Search for the cell housing the specified text and yield its [x, y] center coordinate. 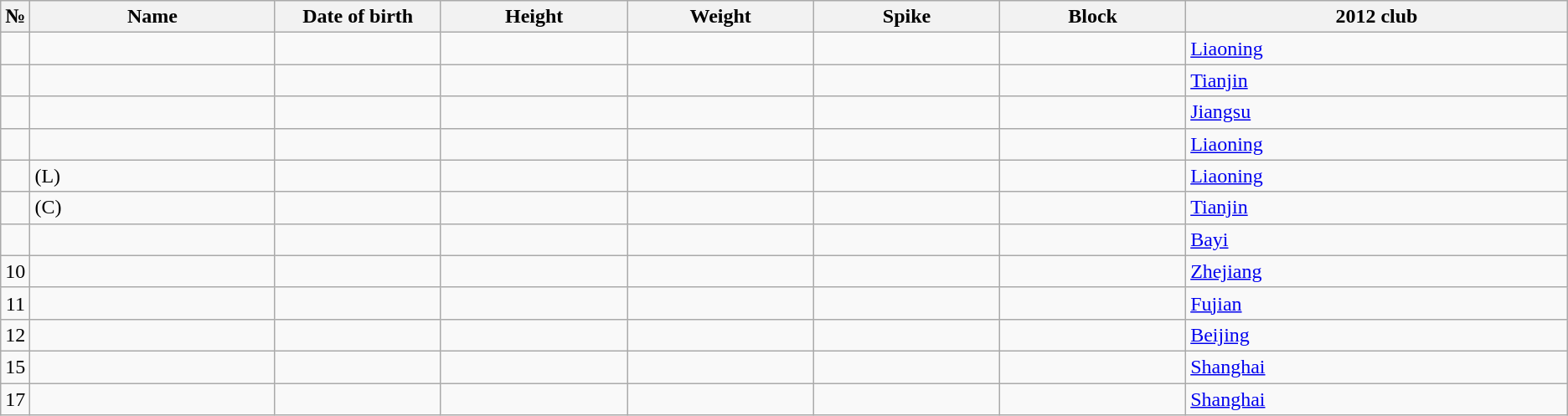
Zhejiang [1377, 271]
17 [15, 399]
(C) [152, 208]
15 [15, 367]
Spike [906, 17]
Jiangsu [1377, 112]
Name [152, 17]
Beijing [1377, 335]
Date of birth [358, 17]
(L) [152, 176]
№ [15, 17]
Bayi [1377, 239]
10 [15, 271]
12 [15, 335]
Height [534, 17]
2012 club [1377, 17]
Block [1093, 17]
Weight [720, 17]
Fujian [1377, 303]
11 [15, 303]
